Determine the [x, y] coordinate at the center of the cell enclosing the given text.  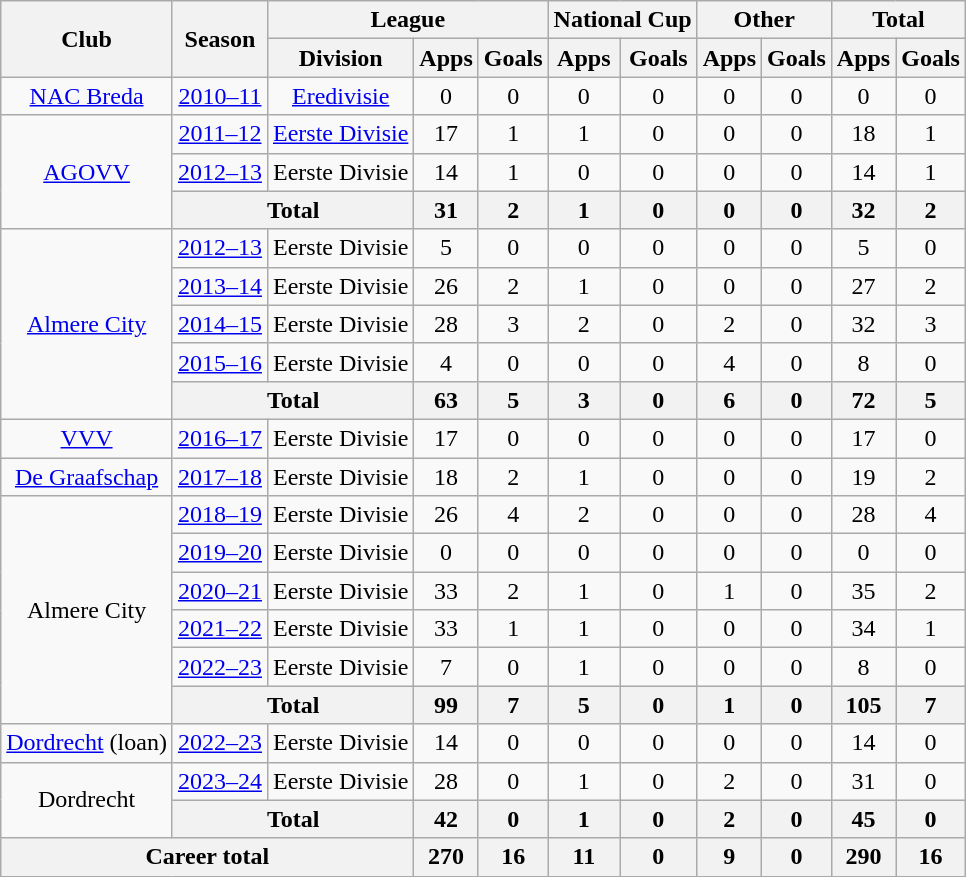
VVV [87, 438]
2019–20 [220, 553]
6 [729, 400]
72 [863, 400]
34 [863, 629]
27 [863, 286]
2020–21 [220, 591]
Eredivisie [340, 96]
2016–17 [220, 438]
2015–16 [220, 362]
290 [863, 857]
11 [584, 857]
270 [446, 857]
2010–11 [220, 96]
2014–15 [220, 324]
Dordrecht (loan) [87, 743]
2023–24 [220, 781]
9 [729, 857]
Season [220, 39]
League [408, 20]
Dordrecht [87, 800]
NAC Breda [87, 96]
Division [340, 58]
2011–12 [220, 134]
De Graafschap [87, 477]
99 [446, 705]
35 [863, 591]
105 [863, 705]
2013–14 [220, 286]
45 [863, 819]
Career total [208, 857]
AGOVV [87, 172]
2021–22 [220, 629]
2017–18 [220, 477]
19 [863, 477]
63 [446, 400]
National Cup [622, 20]
2018–19 [220, 515]
Other [764, 20]
Club [87, 39]
42 [446, 819]
